Determine the [X, Y] coordinate at the center of the cell enclosing the given text.  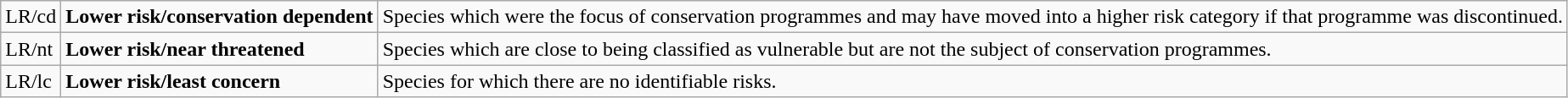
LR/cd [31, 17]
LR/lc [31, 81]
Lower risk/conservation dependent [219, 17]
LR/nt [31, 49]
Species for which there are no identifiable risks. [973, 81]
Lower risk/near threatened [219, 49]
Species which are close to being classified as vulnerable but are not the subject of conservation programmes. [973, 49]
Lower risk/least concern [219, 81]
Species which were the focus of conservation programmes and may have moved into a higher risk category if that programme was discontinued. [973, 17]
